Provide the (x, y) coordinate of the cell's center where the given text is located.  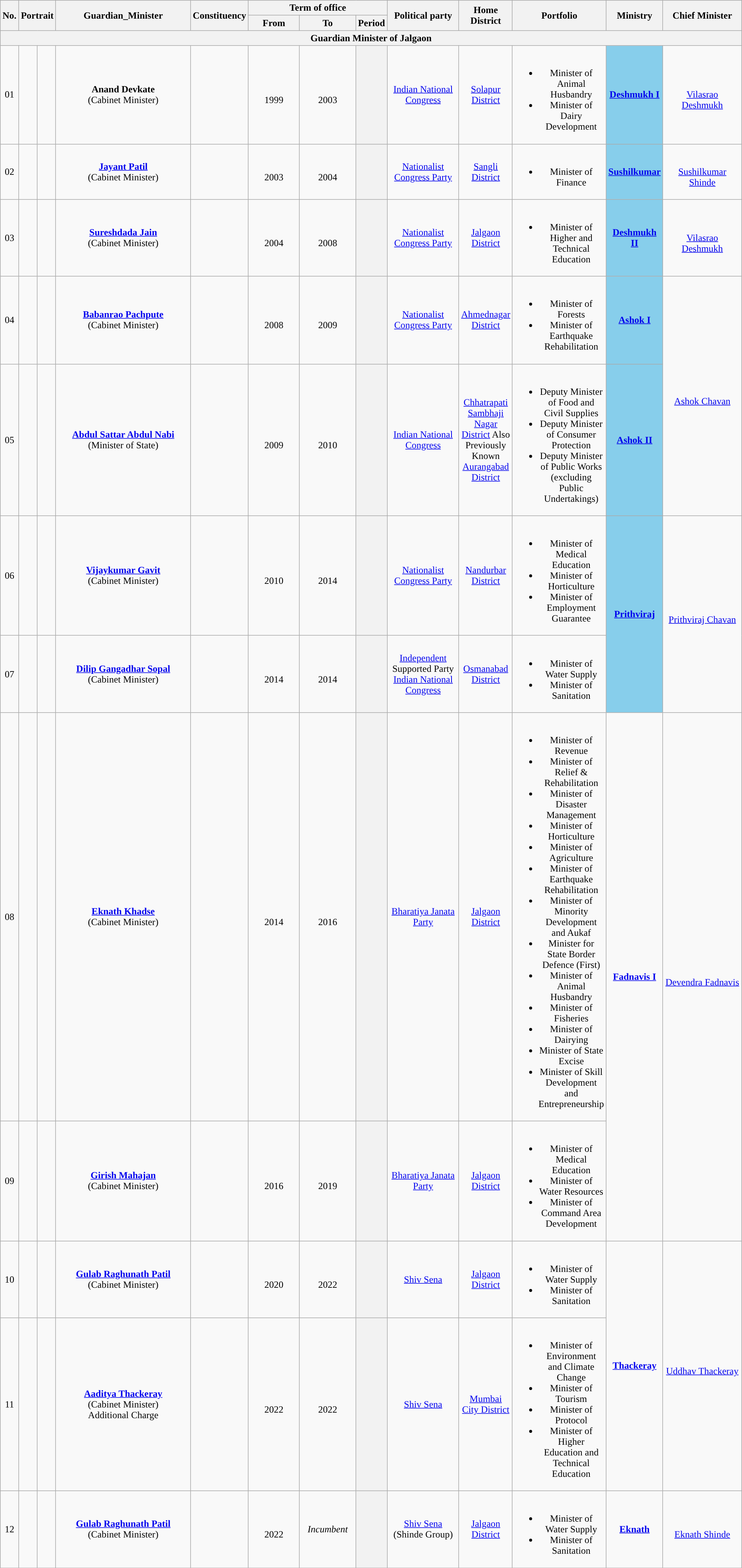
Guardian_Minister (123, 15)
Abdul Sattar Abdul Nabi (Minister of State) (123, 440)
Sangli District (486, 172)
Ashok II (634, 440)
Deshmukh II (634, 238)
Babanrao Pachpute (Cabinet Minister) (123, 320)
Minister of Medical EducationMinister of HorticultureMinister of Employment Guarantee (559, 576)
Eknath (634, 1530)
Fadnavis I (634, 977)
Minister of Environment and Climate ChangeMinister of TourismMinister of ProtocolMinister of Higher Education and Technical Education (559, 1405)
Devendra Fadnavis (702, 977)
1999 (274, 95)
Incumbent (328, 1530)
Term of office (318, 8)
Minister of Medical EducationMinister of Water ResourcesMinister of Command Area Development (559, 1181)
10 (10, 1279)
01 (10, 95)
05 (10, 440)
Chief Minister (702, 15)
Independent Supported Party Indian National Congress (423, 674)
Eknath Shinde (702, 1530)
Nandurbar District (486, 576)
Sureshdada Jain (Cabinet Minister) (123, 238)
Sushilkumar (634, 172)
Deshmukh I (634, 95)
Political party (423, 15)
Ahmednagar District (486, 320)
Solapur District (486, 95)
Minister of Finance (559, 172)
Minister of ForestsMinister of Earthquake Rehabilitation (559, 320)
No. (10, 15)
Deputy Minister of Food and Civil SuppliesDeputy Minister of Consumer ProtectionDeputy Minister of Public Works (excluding Public Undertakings) (559, 440)
From (274, 23)
Portfolio (559, 15)
Aaditya Thackeray (Cabinet Minister) Additional Charge (123, 1405)
Shiv Sena (Shinde Group) (423, 1530)
Jayant Patil (Cabinet Minister) (123, 172)
12 (10, 1530)
Guardian Minister of Jalgaon (371, 38)
Constituency (220, 15)
Home District (486, 15)
02 (10, 172)
Chhatrapati Sambhaji Nagar District Also Previously Known Aurangabad District (486, 440)
11 (10, 1405)
Ministry (634, 15)
Dilip Gangadhar Sopal (Cabinet Minister) (123, 674)
Uddhav Thackeray (702, 1366)
04 (10, 320)
09 (10, 1181)
Prithviraj (634, 614)
Eknath Khadse (Cabinet Minister) (123, 916)
Thackeray (634, 1366)
07 (10, 674)
06 (10, 576)
Vijaykumar Gavit (Cabinet Minister) (123, 576)
Prithviraj Chavan (702, 614)
2020 (274, 1279)
Girish Mahajan (Cabinet Minister) (123, 1181)
Minister of Higher and Technical Education (559, 238)
08 (10, 916)
Mumbai City District (486, 1405)
Osmanabad District (486, 674)
Anand Devkate (Cabinet Minister) (123, 95)
Sushilkumar Shinde (702, 172)
Period (372, 23)
Ashok I (634, 320)
To (328, 23)
Minister of Animal HusbandryMinister of Dairy Development (559, 95)
Ashok Chavan (702, 396)
Portrait (37, 15)
2019 (328, 1181)
03 (10, 238)
